Provide the (X, Y) coordinate of the cell's center where the given text is located.  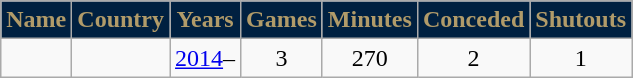
Country (121, 20)
270 (370, 58)
Games (282, 20)
3 (282, 58)
2014– (206, 58)
Shutouts (581, 20)
2 (473, 58)
Name (36, 20)
Years (206, 20)
1 (581, 58)
Minutes (370, 20)
Conceded (473, 20)
